Find where the given text appears and provide that cell's center as [x, y] coordinate. 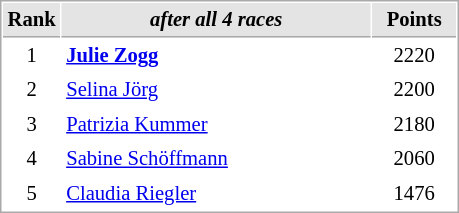
1 [32, 56]
3 [32, 124]
5 [32, 194]
2 [32, 90]
2200 [414, 90]
Rank [32, 20]
Sabine Schöffmann [216, 158]
Julie Zogg [216, 56]
Selina Jörg [216, 90]
1476 [414, 194]
Points [414, 20]
2180 [414, 124]
2220 [414, 56]
Claudia Riegler [216, 194]
after all 4 races [216, 20]
2060 [414, 158]
Patrizia Kummer [216, 124]
4 [32, 158]
